Capture the cell that displays the provided text and extract its (x, y) central coordinate. 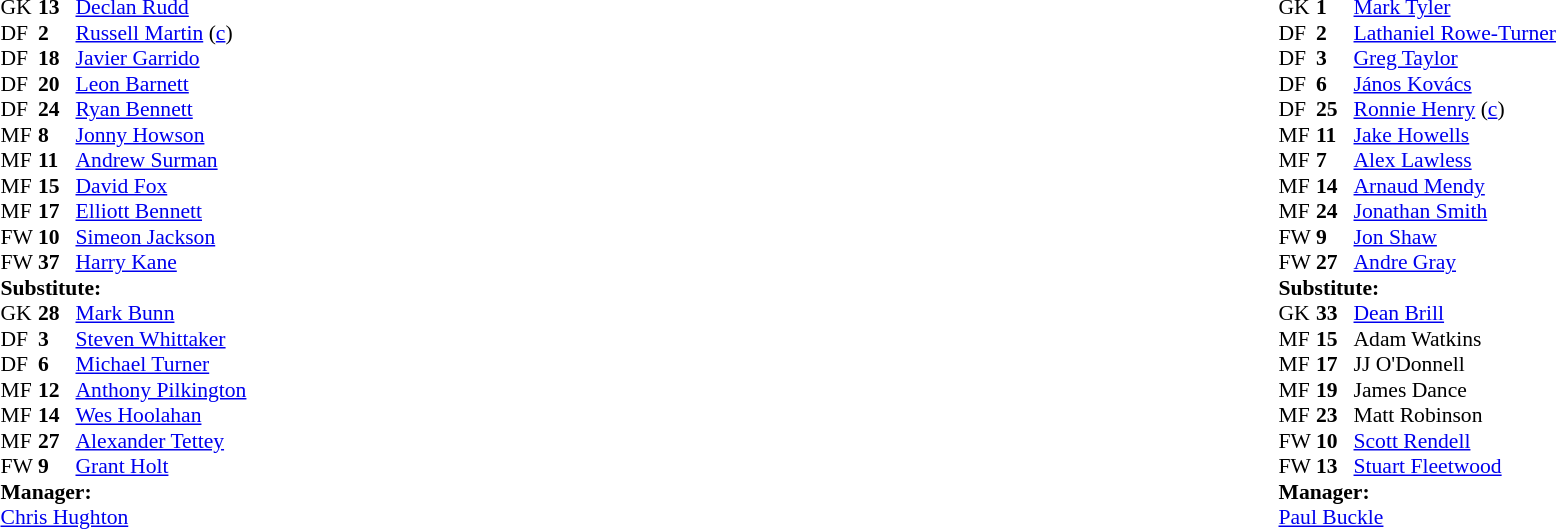
David Fox (162, 186)
Mark Bunn (162, 313)
25 (1335, 109)
Harry Kane (162, 263)
Andrew Surman (162, 161)
Greg Taylor (1455, 59)
19 (1335, 390)
Andre Gray (1455, 263)
Steven Whittaker (162, 339)
7 (1335, 161)
Michael Turner (162, 365)
Anthony Pilkington (162, 390)
Javier Garrido (162, 59)
12 (57, 390)
Jake Howells (1455, 135)
Elliott Bennett (162, 211)
Russell Martin (c) (162, 33)
Grant Holt (162, 467)
Adam Watkins (1455, 339)
Jonathan Smith (1455, 211)
János Kovács (1455, 84)
33 (1335, 313)
Ronnie Henry (c) (1455, 109)
Dean Brill (1455, 313)
23 (1335, 415)
Scott Rendell (1455, 441)
Matt Robinson (1455, 415)
Stuart Fleetwood (1455, 467)
Alexander Tettey (162, 441)
37 (57, 263)
Leon Barnett (162, 84)
Lathaniel Rowe-Turner (1455, 33)
8 (57, 135)
Jonny Howson (162, 135)
20 (57, 84)
James Dance (1455, 390)
Ryan Bennett (162, 109)
Jon Shaw (1455, 237)
Wes Hoolahan (162, 415)
Arnaud Mendy (1455, 186)
18 (57, 59)
JJ O'Donnell (1455, 365)
28 (57, 313)
13 (1335, 467)
Simeon Jackson (162, 237)
Alex Lawless (1455, 161)
